Output the (x, y) coordinate of the center of the cell containing the given text.  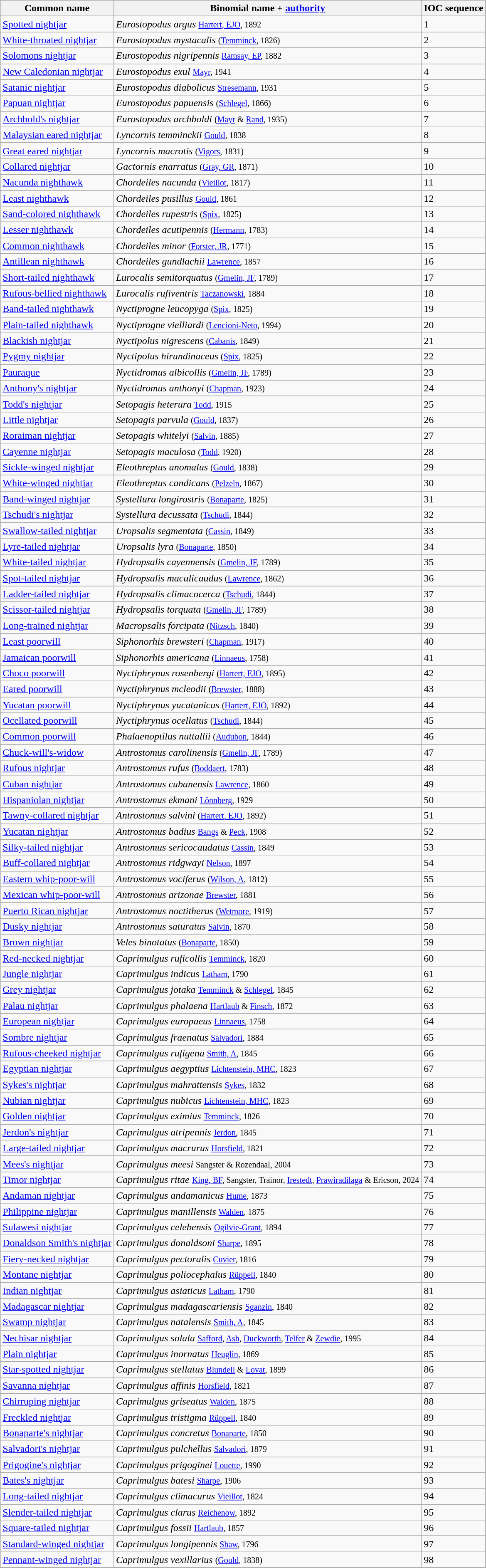
Nyctiphrynus yucatanicus (Hartert, EJO, 1892) (267, 705)
Roraiman nightjar (57, 435)
Indian nightjar (57, 1291)
Uropsalis lyra (Bonaparte, 1850) (267, 547)
IOC sequence (454, 8)
Eurostopodus argus Hartert, EJO, 1892 (267, 24)
Sickle-winged nightjar (57, 467)
New Caledonian nightjar (57, 72)
European nightjar (57, 1021)
Spotted nightjar (57, 24)
97 (454, 1544)
83 (454, 1322)
Nyctiprogne vielliardi (Lencioni-Neto, 1994) (267, 325)
61 (454, 974)
Slender-tailed nightjar (57, 1512)
Antrostomus ridgwayi Nelson, 1897 (267, 863)
Nechisar nightjar (57, 1338)
59 (454, 942)
Eurostopodus diabolicus Stresemann, 1931 (267, 87)
Eurostopodus archboldi (Mayr & Rand, 1935) (267, 119)
Rufous-cheeked nightjar (57, 1053)
Caprimulgus nubicus Lichtenstein, MHC, 1823 (267, 1101)
Buff-collared nightjar (57, 863)
Caprimulgus ritae King, BF, Sangster, Trainor, Irestedt, Prawiradilaga & Ericson, 2024 (267, 1180)
46 (454, 737)
Phalaenoptilus nuttallii (Audubon, 1844) (267, 737)
19 (454, 309)
45 (454, 721)
69 (454, 1101)
Red-necked nightjar (57, 958)
Tschudi's nightjar (57, 515)
Systellura decussata (Tschudi, 1844) (267, 515)
Siphonorhis americana (Linnaeus, 1758) (267, 657)
65 (454, 1037)
27 (454, 435)
Puerto Rican nightjar (57, 910)
Setopagis parvula (Gould, 1837) (267, 420)
Common poorwill (57, 737)
Nyctipolus nigrescens (Cabanis, 1849) (267, 341)
Antrostomus vociferus (Wilson, A, 1812) (267, 879)
Eurostopodus papuensis (Schlegel, 1866) (267, 103)
Band-winged nightjar (57, 499)
Uropsalis segmentata (Cassin, 1849) (267, 531)
63 (454, 1006)
Lyncornis temminckii Gould, 1838 (267, 135)
Egyptian nightjar (57, 1069)
Bates's nightjar (57, 1481)
Papuan nightjar (57, 103)
Lyre-tailed nightjar (57, 547)
87 (454, 1385)
57 (454, 910)
Caprimulgus indicus Latham, 1790 (267, 974)
Antillean nighthawk (57, 262)
Standard-winged nightjar (57, 1544)
Hispaniolan nightjar (57, 800)
Nyctidromus anthonyi (Chapman, 1923) (267, 388)
44 (454, 705)
Caprimulgus madagascariensis Sganzin, 1840 (267, 1306)
Chordeiles rupestris (Spix, 1825) (267, 214)
11 (454, 182)
Madagascar nightjar (57, 1306)
Pauraque (57, 372)
Band-tailed nighthawk (57, 309)
71 (454, 1132)
22 (454, 356)
Hydropsalis climacocerca (Tschudi, 1844) (267, 594)
Siphonorhis brewsteri (Chapman, 1917) (267, 641)
Short-tailed nighthawk (57, 277)
47 (454, 752)
Nacunda nighthawk (57, 182)
Caprimulgus concretus Bonaparte, 1850 (267, 1433)
Veles binotatus (Bonaparte, 1850) (267, 942)
Caprimulgus climacurus Vieillot, 1824 (267, 1496)
Nyctidromus albicollis (Gmelin, JF, 1789) (267, 372)
Fiery-necked nightjar (57, 1259)
Nyctiphrynus ocellatus (Tschudi, 1844) (267, 721)
Caprimulgus prigoginei Louette, 1990 (267, 1464)
Caprimulgus poliocephalus Rüppell, 1840 (267, 1275)
Caprimulgus rufigena Smith, A, 1845 (267, 1053)
Andaman nightjar (57, 1195)
70 (454, 1116)
Jungle nightjar (57, 974)
White-tailed nightjar (57, 562)
Chordeiles nacunda (Vieillot, 1817) (267, 182)
Salvadori's nightjar (57, 1449)
Chordeiles minor (Forster, JR, 1771) (267, 246)
1 (454, 24)
Antrostomus badius Bangs & Peck, 1908 (267, 831)
4 (454, 72)
Plain-tailed nighthawk (57, 325)
93 (454, 1481)
24 (454, 388)
15 (454, 246)
16 (454, 262)
Mees's nightjar (57, 1164)
48 (454, 768)
Blackish nightjar (57, 341)
Collared nightjar (57, 166)
Rufous-bellied nighthawk (57, 293)
Caprimulgus donaldsoni Sharpe, 1895 (267, 1243)
31 (454, 499)
Anthony's nightjar (57, 388)
Nyctiprogne leucopyga (Spix, 1825) (267, 309)
Ocellated poorwill (57, 721)
37 (454, 594)
53 (454, 847)
Chordeiles pusillus Gould, 1861 (267, 198)
Caprimulgus clarus Reichenow, 1892 (267, 1512)
13 (454, 214)
32 (454, 515)
29 (454, 467)
Bonaparte's nightjar (57, 1433)
Caprimulgus stellatus Blundell & Lovat, 1899 (267, 1370)
Tawny-collared nightjar (57, 816)
36 (454, 578)
76 (454, 1212)
72 (454, 1148)
Eleothreptus anomalus (Gould, 1838) (267, 467)
39 (454, 626)
80 (454, 1275)
Prigogine's nightjar (57, 1464)
Scissor-tailed nightjar (57, 610)
49 (454, 784)
Caprimulgus asiaticus Latham, 1790 (267, 1291)
60 (454, 958)
Systellura longirostris (Bonaparte, 1825) (267, 499)
21 (454, 341)
Eared poorwill (57, 689)
Chordeiles gundlachii Lawrence, 1857 (267, 262)
2 (454, 40)
Antrostomus ekmani Lönnberg, 1929 (267, 800)
Nubian nightjar (57, 1101)
Satanic nightjar (57, 87)
Macropsalis forcipata (Nitzsch, 1840) (267, 626)
Mexican whip-poor-will (57, 895)
54 (454, 863)
89 (454, 1417)
Cuban nightjar (57, 784)
50 (454, 800)
Gactornis enarratus (Gray, GR, 1871) (267, 166)
91 (454, 1449)
52 (454, 831)
Yucatan nightjar (57, 831)
Caprimulgus natalensis Smith, A, 1845 (267, 1322)
Ladder-tailed nightjar (57, 594)
Hydropsalis torquata (Gmelin, JF, 1789) (267, 610)
Pennant-winged nightjar (57, 1560)
Plain nightjar (57, 1354)
Antrostomus salvini (Hartert, EJO, 1892) (267, 816)
Caprimulgus pulchellus Salvadori, 1879 (267, 1449)
Swamp nightjar (57, 1322)
Nyctiphrynus rosenbergi (Hartert, EJO, 1895) (267, 673)
Setopagis whitelyi (Salvin, 1885) (267, 435)
Eurostopodus nigripennis Ramsay, EP, 1882 (267, 56)
66 (454, 1053)
Sand-colored nighthawk (57, 214)
Chirruping nightjar (57, 1401)
Caprimulgus jotaka Temminck & Schlegel, 1845 (267, 990)
Silky-tailed nightjar (57, 847)
Golden nightjar (57, 1116)
Caprimulgus phalaena Hartlaub & Finsch, 1872 (267, 1006)
Timor nightjar (57, 1180)
Nyctipolus hirundinaceus (Spix, 1825) (267, 356)
17 (454, 277)
40 (454, 641)
3 (454, 56)
Rufous nightjar (57, 768)
7 (454, 119)
Sykes's nightjar (57, 1085)
62 (454, 990)
Caprimulgus affinis Horsfield, 1821 (267, 1385)
68 (454, 1085)
Brown nightjar (57, 942)
Cayenne nightjar (57, 451)
Eurostopodus exul Mayr, 1941 (267, 72)
67 (454, 1069)
Solomons nightjar (57, 56)
85 (454, 1354)
Malaysian eared nightjar (57, 135)
Common name (57, 8)
Caprimulgus solala Safford, Ash, Duckworth, Telfer & Zewdie, 1995 (267, 1338)
5 (454, 87)
23 (454, 372)
Binomial name + authority (267, 8)
Freckled nightjar (57, 1417)
Caprimulgus celebensis Ogilvie-Grant, 1894 (267, 1227)
Caprimulgus fossii Hartlaub, 1857 (267, 1528)
28 (454, 451)
Caprimulgus batesi Sharpe, 1906 (267, 1481)
Chordeiles acutipennis (Hermann, 1783) (267, 230)
Common nighthawk (57, 246)
42 (454, 673)
Lurocalis rufiventris Taczanowski, 1884 (267, 293)
33 (454, 531)
6 (454, 103)
18 (454, 293)
Caprimulgus inornatus Heuglin, 1869 (267, 1354)
79 (454, 1259)
White-winged nightjar (57, 483)
74 (454, 1180)
75 (454, 1195)
Long-trained nightjar (57, 626)
Yucatan poorwill (57, 705)
Star-spotted nightjar (57, 1370)
Sombre nightjar (57, 1037)
Large-tailed nightjar (57, 1148)
Caprimulgus atripennis Jerdon, 1845 (267, 1132)
Caprimulgus meesi Sangster & Rozendaal, 2004 (267, 1164)
12 (454, 198)
Todd's nightjar (57, 404)
Caprimulgus pectoralis Cuvier, 1816 (267, 1259)
Donaldson Smith's nightjar (57, 1243)
Chuck-will's-widow (57, 752)
Caprimulgus tristigma Rüppell, 1840 (267, 1417)
Choco poorwill (57, 673)
38 (454, 610)
Pygmy nightjar (57, 356)
Caprimulgus manillensis Walden, 1875 (267, 1212)
25 (454, 404)
Antrostomus carolinensis (Gmelin, JF, 1789) (267, 752)
Caprimulgus macrurus Horsfield, 1821 (267, 1148)
86 (454, 1370)
Archbold's nightjar (57, 119)
Setopagis heterura Todd, 1915 (267, 404)
Sulawesi nightjar (57, 1227)
88 (454, 1401)
Swallow-tailed nightjar (57, 531)
Caprimulgus vexillarius (Gould, 1838) (267, 1560)
64 (454, 1021)
Lyncornis macrotis (Vigors, 1831) (267, 151)
84 (454, 1338)
Caprimulgus longipennis Shaw, 1796 (267, 1544)
Antrostomus rufus (Boddaert, 1783) (267, 768)
Great eared nightjar (57, 151)
82 (454, 1306)
78 (454, 1243)
Dusky nightjar (57, 926)
Hydropsalis cayennensis (Gmelin, JF, 1789) (267, 562)
8 (454, 135)
Palau nightjar (57, 1006)
Caprimulgus europaeus Linnaeus, 1758 (267, 1021)
Lesser nighthawk (57, 230)
Caprimulgus griseatus Walden, 1875 (267, 1401)
20 (454, 325)
Caprimulgus andamanicus Hume, 1873 (267, 1195)
51 (454, 816)
Eastern whip-poor-will (57, 879)
Caprimulgus eximius Temminck, 1826 (267, 1116)
55 (454, 879)
94 (454, 1496)
Caprimulgus aegyptius Lichtenstein, MHC, 1823 (267, 1069)
Square-tailed nightjar (57, 1528)
Eleothreptus candicans (Pelzeln, 1867) (267, 483)
Grey nightjar (57, 990)
Antrostomus saturatus Salvin, 1870 (267, 926)
Jamaican poorwill (57, 657)
30 (454, 483)
14 (454, 230)
Antrostomus cubanensis Lawrence, 1860 (267, 784)
Montane nightjar (57, 1275)
Lurocalis semitorquatus (Gmelin, JF, 1789) (267, 277)
58 (454, 926)
34 (454, 547)
98 (454, 1560)
Spot-tailed nightjar (57, 578)
73 (454, 1164)
90 (454, 1433)
77 (454, 1227)
81 (454, 1291)
Caprimulgus fraenatus Salvadori, 1884 (267, 1037)
Jerdon's nightjar (57, 1132)
Little nightjar (57, 420)
Caprimulgus mahrattensis Sykes, 1832 (267, 1085)
Nyctiphrynus mcleodii (Brewster, 1888) (267, 689)
White-throated nightjar (57, 40)
Hydropsalis maculicaudus (Lawrence, 1862) (267, 578)
Savanna nightjar (57, 1385)
Antrostomus noctitherus (Wetmore, 1919) (267, 910)
26 (454, 420)
Least poorwill (57, 641)
Eurostopodus mystacalis (Temminck, 1826) (267, 40)
Long-tailed nightjar (57, 1496)
56 (454, 895)
95 (454, 1512)
Caprimulgus ruficollis Temminck, 1820 (267, 958)
Antrostomus arizonae Brewster, 1881 (267, 895)
96 (454, 1528)
Philippine nightjar (57, 1212)
Antrostomus sericocaudatus Cassin, 1849 (267, 847)
9 (454, 151)
Least nighthawk (57, 198)
92 (454, 1464)
Setopagis maculosa (Todd, 1920) (267, 451)
35 (454, 562)
10 (454, 166)
43 (454, 689)
41 (454, 657)
